Capture the cell that displays the provided text and extract its [x, y] central coordinate. 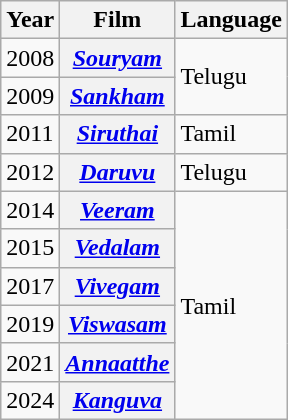
Year [30, 20]
2014 [30, 210]
2017 [30, 286]
2009 [30, 96]
2021 [30, 362]
2019 [30, 324]
Souryam [118, 58]
2015 [30, 248]
2008 [30, 58]
Annaatthe [118, 362]
Viswasam [118, 324]
Daruvu [118, 172]
Kanguva [118, 400]
Siruthai [118, 134]
Veeram [118, 210]
Film [118, 20]
2012 [30, 172]
Language [231, 20]
Vedalam [118, 248]
Vivegam [118, 286]
Sankham [118, 96]
2011 [30, 134]
2024 [30, 400]
